Return the [x, y] coordinate for the center point of the cell that contains the specified text.  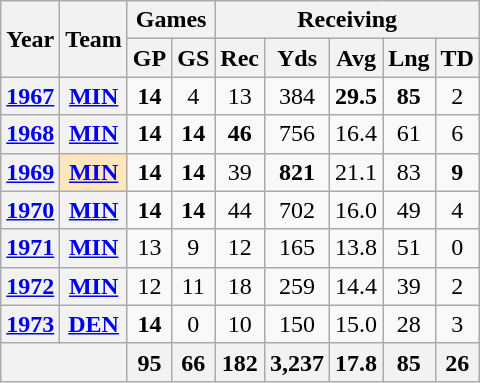
1973 [30, 324]
821 [298, 172]
28 [409, 324]
TD [457, 58]
10 [240, 324]
Lng [409, 58]
Games [170, 20]
61 [409, 134]
16.0 [356, 210]
384 [298, 96]
Avg [356, 58]
165 [298, 248]
13.8 [356, 248]
29.5 [356, 96]
1970 [30, 210]
Receiving [348, 20]
51 [409, 248]
3,237 [298, 362]
18 [240, 286]
66 [194, 362]
1967 [30, 96]
16.4 [356, 134]
1971 [30, 248]
21.1 [356, 172]
Year [30, 39]
14.4 [356, 286]
3 [457, 324]
1968 [30, 134]
1972 [30, 286]
GS [194, 58]
15.0 [356, 324]
44 [240, 210]
26 [457, 362]
11 [194, 286]
95 [149, 362]
756 [298, 134]
DEN [94, 324]
GP [149, 58]
Rec [240, 58]
Team [94, 39]
1969 [30, 172]
17.8 [356, 362]
83 [409, 172]
182 [240, 362]
49 [409, 210]
Yds [298, 58]
702 [298, 210]
259 [298, 286]
150 [298, 324]
46 [240, 134]
6 [457, 134]
